Extract the (x, y) coordinate from the center of the cell holding the provided text.  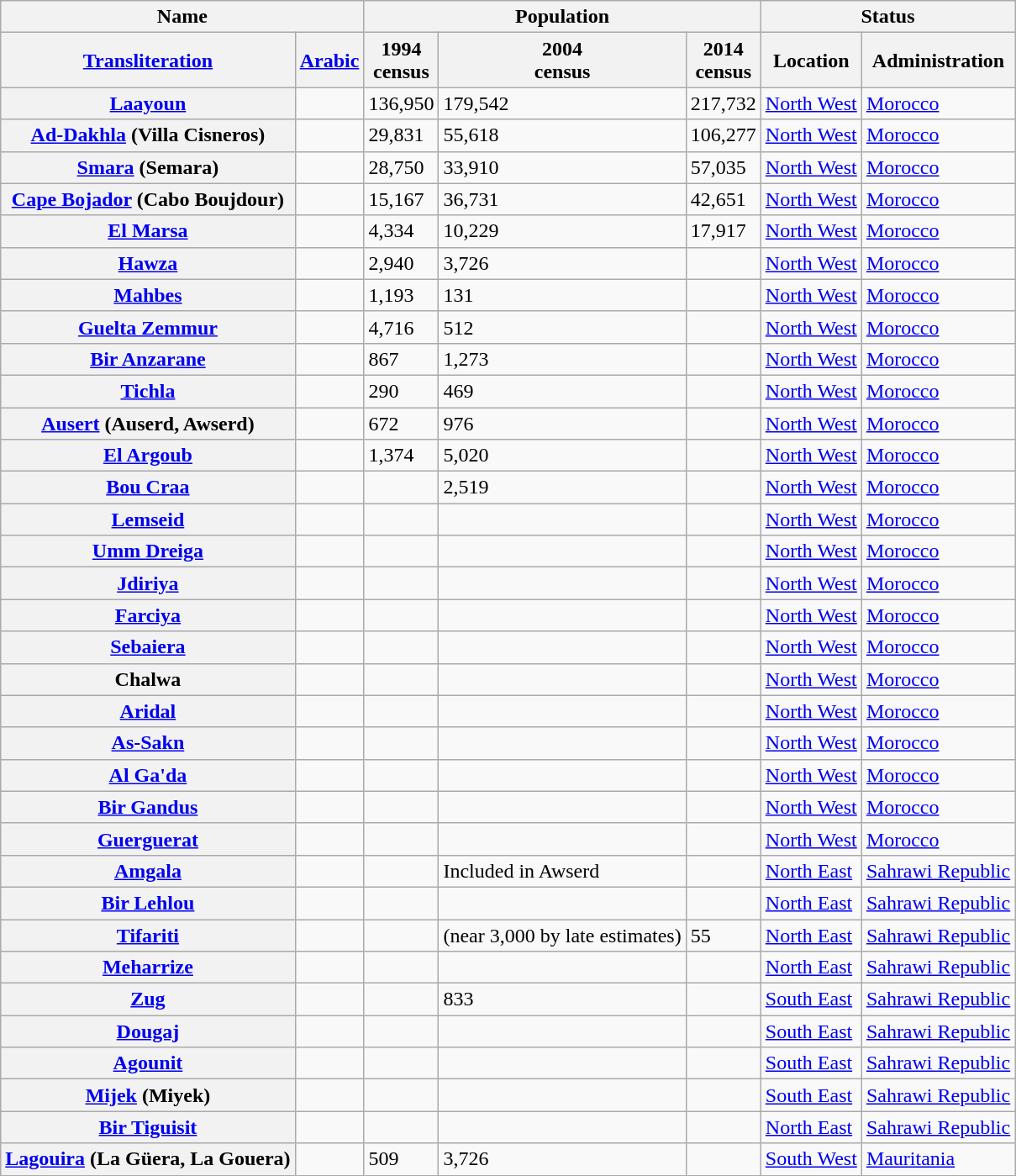
290 (402, 391)
Bir Lehlou (148, 903)
1,273 (562, 359)
Umm Dreiga (148, 551)
Bir Gandus (148, 807)
15,167 (402, 199)
Transliteration (148, 61)
Mahbes (148, 295)
Arabic (329, 61)
Tifariti (148, 936)
42,651 (723, 199)
Al Ga'da (148, 775)
El Argoub (148, 456)
36,731 (562, 199)
Sebaiera (148, 647)
Location (811, 61)
Ausert (Auserd, Awserd) (148, 423)
Name (182, 17)
Population (562, 17)
Mijek (Miyek) (148, 1095)
Hawza (148, 263)
South West (811, 1159)
Chalwa (148, 679)
Bir Anzarane (148, 359)
4,334 (402, 231)
Included in Awserd (562, 871)
Lagouira (La Güera, La Gouera) (148, 1159)
Jdiriya (148, 583)
As-Sakn (148, 743)
1,374 (402, 456)
Zug (148, 999)
Meharrize (148, 968)
672 (402, 423)
Administration (938, 61)
136,950 (402, 103)
Laayoun (148, 103)
106,277 (723, 135)
469 (562, 391)
1,193 (402, 295)
33,910 (562, 167)
512 (562, 327)
28,750 (402, 167)
Lemseid (148, 519)
Bir Tiguisit (148, 1127)
Amgala (148, 871)
4,716 (402, 327)
Ad-Dakhla (Villa Cisneros) (148, 135)
2,940 (402, 263)
976 (562, 423)
867 (402, 359)
2004census (562, 61)
29,831 (402, 135)
833 (562, 999)
1994census (402, 61)
Bou Craa (148, 488)
Status (887, 17)
2014census (723, 61)
Mauritania (938, 1159)
Aridal (148, 711)
217,732 (723, 103)
Dougaj (148, 1031)
55,618 (562, 135)
Guelta Zemmur (148, 327)
179,542 (562, 103)
2,519 (562, 488)
Guerguerat (148, 839)
509 (402, 1159)
131 (562, 295)
17,917 (723, 231)
57,035 (723, 167)
El Marsa (148, 231)
Cape Bojador (Cabo Boujdour) (148, 199)
Farciya (148, 615)
Smara (Semara) (148, 167)
10,229 (562, 231)
5,020 (562, 456)
(near 3,000 by late estimates) (562, 936)
Agounit (148, 1063)
55 (723, 936)
Tichla (148, 391)
